Capture the cell that displays the provided text and extract its [X, Y] central coordinate. 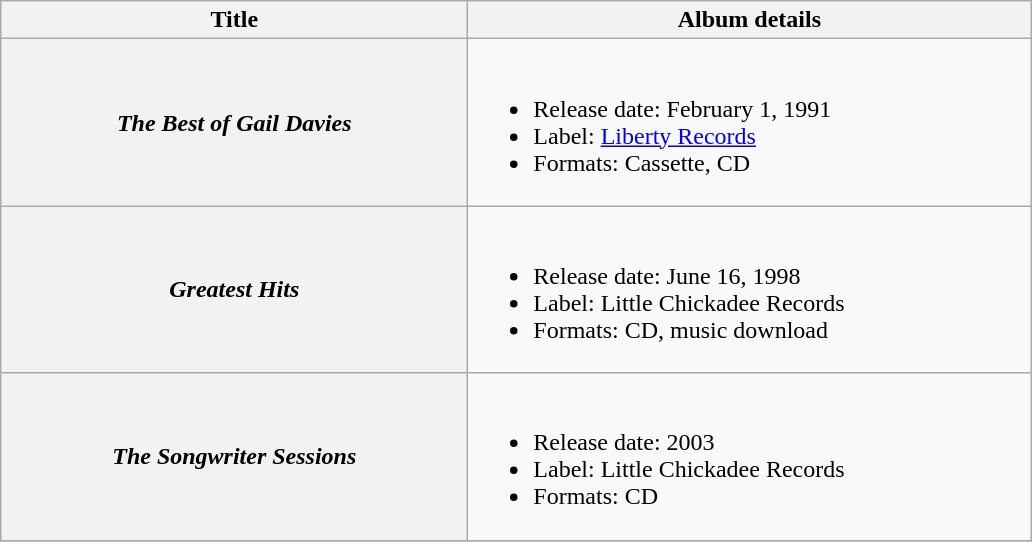
Release date: June 16, 1998Label: Little Chickadee RecordsFormats: CD, music download [750, 290]
The Songwriter Sessions [234, 456]
The Best of Gail Davies [234, 122]
Greatest Hits [234, 290]
Release date: 2003Label: Little Chickadee RecordsFormats: CD [750, 456]
Release date: February 1, 1991Label: Liberty RecordsFormats: Cassette, CD [750, 122]
Title [234, 20]
Album details [750, 20]
